Provide the (X, Y) coordinate of the cell's center where the given text is located.  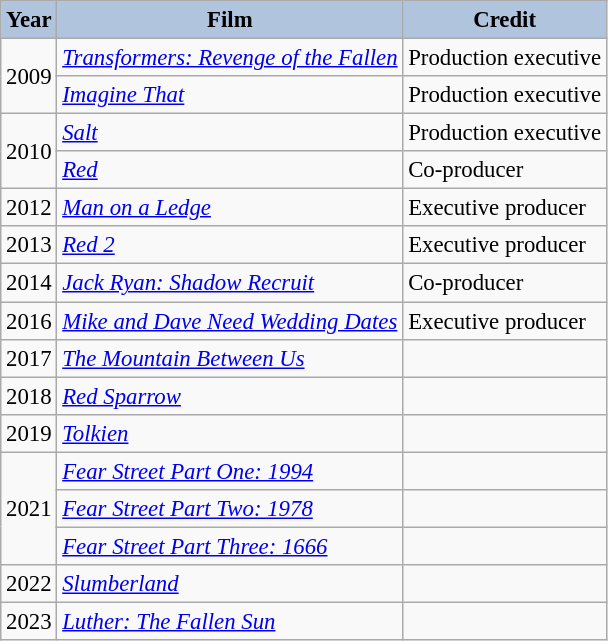
2010 (29, 152)
2009 (29, 76)
Red 2 (230, 245)
Salt (230, 133)
Imagine That (230, 95)
2017 (29, 358)
Film (230, 20)
Credit (505, 20)
Fear Street Part One: 1994 (230, 471)
2014 (29, 283)
2013 (29, 245)
Fear Street Part Two: 1978 (230, 509)
2023 (29, 621)
Red (230, 170)
Transformers: Revenge of the Fallen (230, 58)
2012 (29, 208)
Man on a Ledge (230, 208)
Jack Ryan: Shadow Recruit (230, 283)
Mike and Dave Need Wedding Dates (230, 321)
2019 (29, 433)
Luther: The Fallen Sun (230, 621)
2021 (29, 508)
2018 (29, 396)
Tolkien (230, 433)
The Mountain Between Us (230, 358)
2016 (29, 321)
Fear Street Part Three: 1666 (230, 546)
2022 (29, 584)
Year (29, 20)
Red Sparrow (230, 396)
Slumberland (230, 584)
